Capture the cell that displays the provided text and extract its [X, Y] central coordinate. 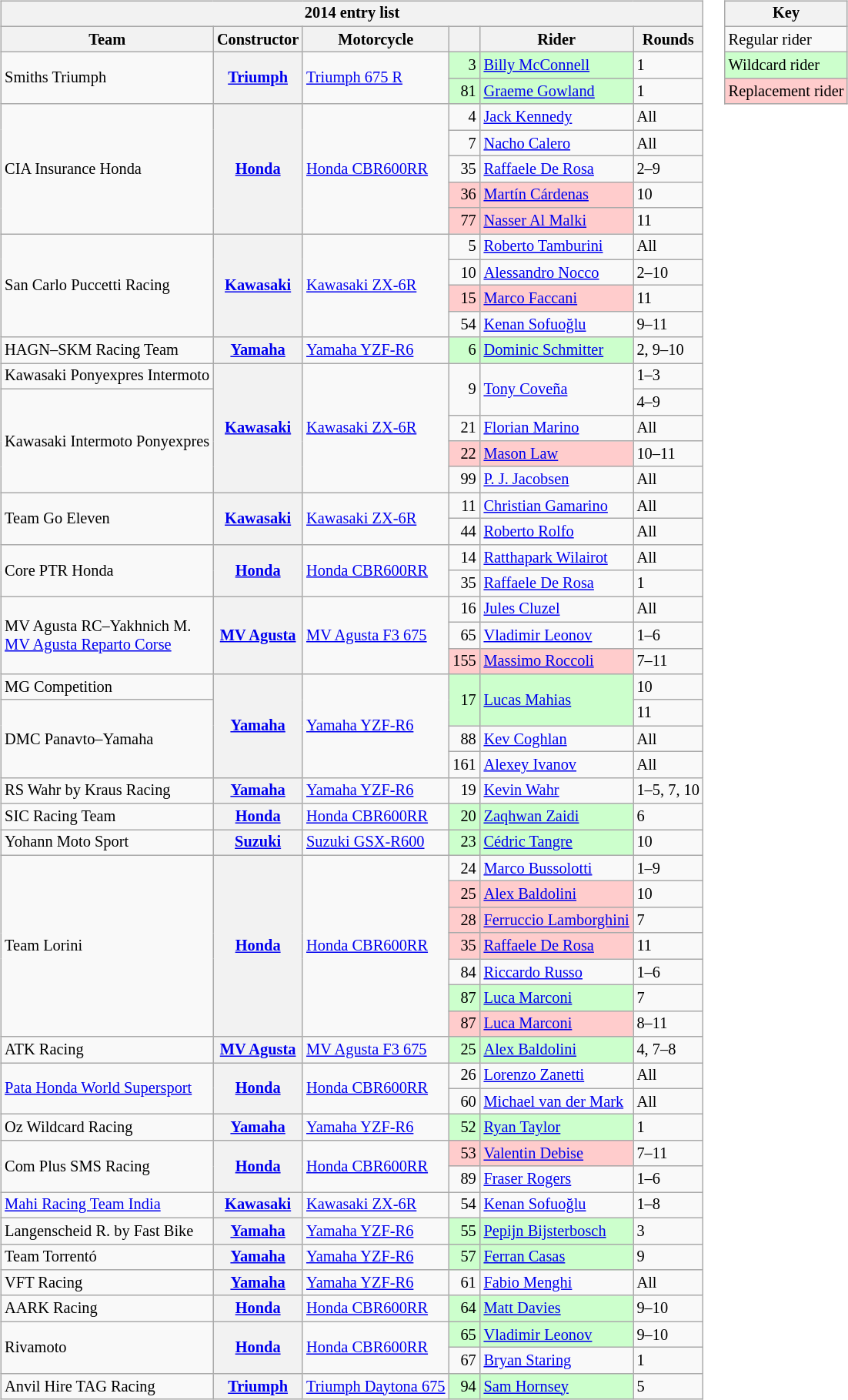
Pepijn Bijsterbosch [557, 1231]
77 [464, 221]
Marco Bussolotti [557, 868]
Florian Marino [557, 428]
ATK Racing [107, 1050]
57 [464, 1257]
Jules Cluzel [557, 610]
Kev Coghlan [557, 739]
1–3 [668, 376]
AARK Racing [107, 1308]
64 [464, 1308]
Team Lorini [107, 946]
Kawasaki Ponyexpres Intermoto [107, 376]
84 [464, 972]
Martín Cárdenas [557, 195]
Team Go Eleven [107, 519]
89 [464, 1179]
Key [786, 14]
Anvil Hire TAG Racing [107, 1386]
VFT Racing [107, 1283]
60 [464, 1101]
17 [464, 700]
20 [464, 817]
Riccardo Russo [557, 972]
Lorenzo Zanetti [557, 1076]
San Carlo Puccetti Racing [107, 286]
Fraser Rogers [557, 1179]
CIA Insurance Honda [107, 169]
SIC Racing Team [107, 817]
Graeme Gowland [557, 92]
Marco Faccani [557, 299]
Team [107, 39]
Massimo Roccoli [557, 661]
Ferruccio Lamborghini [557, 921]
Ratthapark Wilairot [557, 557]
Langenscheid R. by Fast Bike [107, 1231]
Kawasaki Intermoto Ponyexpres [107, 440]
Triumph Daytona 675 [376, 1386]
2014 entry list [352, 14]
2, 9–10 [668, 350]
Sam Hornsey [557, 1386]
Cédric Tangre [557, 843]
Smiths Triumph [107, 79]
16 [464, 610]
14 [464, 557]
22 [464, 454]
MG Competition [107, 687]
Matt Davies [557, 1308]
9–11 [668, 325]
4–9 [668, 402]
Valentin Debise [557, 1154]
DMC Panavto–Yamaha [107, 739]
24 [464, 868]
Team Torrentó [107, 1257]
23 [464, 843]
Yohann Moto Sport [107, 843]
Roberto Rolfo [557, 532]
4 [464, 117]
Dominic Schmitter [557, 350]
Kevin Wahr [557, 790]
Billy McConnell [557, 65]
67 [464, 1361]
55 [464, 1231]
Rider [557, 39]
99 [464, 479]
4, 7–8 [668, 1050]
Ryan Taylor [557, 1128]
26 [464, 1076]
19 [464, 790]
Regular rider [786, 39]
21 [464, 428]
MV Agusta RC–Yakhnich M.MV Agusta Reparto Corse [107, 636]
Bryan Staring [557, 1361]
94 [464, 1386]
28 [464, 921]
P. J. Jacobsen [557, 479]
155 [464, 661]
Constructor [258, 39]
Nasser Al Malki [557, 221]
Triumph 675 R [376, 79]
15 [464, 299]
53 [464, 1154]
61 [464, 1283]
36 [464, 195]
RS Wahr by Kraus Racing [107, 790]
Zaqhwan Zaidi [557, 817]
Nacho Calero [557, 143]
Fabio Menghi [557, 1283]
88 [464, 739]
Ferran Casas [557, 1257]
52 [464, 1128]
1–9 [668, 868]
Tony Coveña [557, 389]
81 [464, 92]
HAGN–SKM Racing Team [107, 350]
44 [464, 532]
Pata Honda World Supersport [107, 1088]
2–9 [668, 169]
Alessandro Nocco [557, 272]
Alexey Ivanov [557, 765]
Christian Gamarino [557, 506]
Rounds [668, 39]
Mason Law [557, 454]
1–5, 7, 10 [668, 790]
Core PTR Honda [107, 570]
10–11 [668, 454]
Michael van der Mark [557, 1101]
Wildcard rider [786, 65]
161 [464, 765]
1–8 [668, 1205]
Replacement rider [786, 92]
Motorcycle [376, 39]
Mahi Racing Team India [107, 1205]
Oz Wildcard Racing [107, 1128]
Jack Kennedy [557, 117]
Suzuki GSX-R600 [376, 843]
Com Plus SMS Racing [107, 1167]
8–11 [668, 1024]
2–10 [668, 272]
Suzuki [258, 843]
Roberto Tamburini [557, 247]
Lucas Mahias [557, 700]
Rivamoto [107, 1347]
